From the cell containing the given text, extract its center point as (X, Y) coordinate. 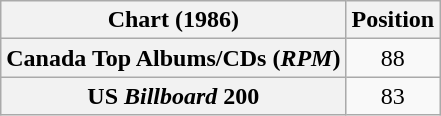
83 (393, 96)
Position (393, 20)
Chart (1986) (174, 20)
Canada Top Albums/CDs (RPM) (174, 58)
88 (393, 58)
US Billboard 200 (174, 96)
